From the cell containing the given text, extract its center point as (x, y) coordinate. 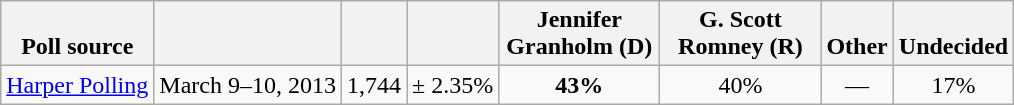
40% (740, 85)
Undecided (953, 34)
JenniferGranholm (D) (580, 34)
Poll source (78, 34)
± 2.35% (453, 85)
Harper Polling (78, 85)
— (857, 85)
G. ScottRomney (R) (740, 34)
17% (953, 85)
Other (857, 34)
March 9–10, 2013 (248, 85)
43% (580, 85)
1,744 (374, 85)
